Pinpoint the cell where the given text exists, returning its [x, y] midpoint coordinate. 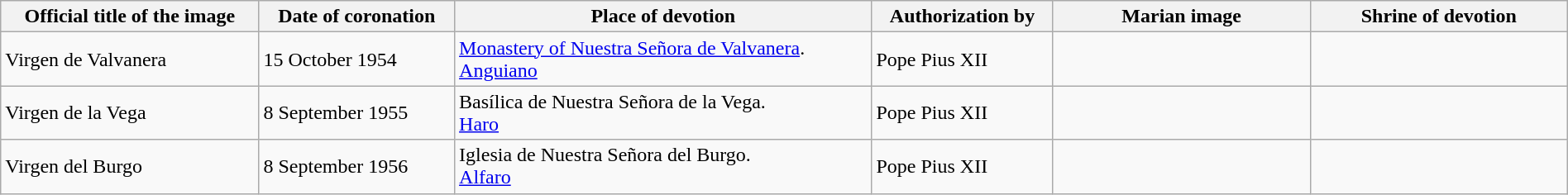
15 October 1954 [357, 59]
Place of devotion [663, 17]
Virgen de Valvanera [130, 59]
Virgen de la Vega [130, 112]
Authorization by [963, 17]
Virgen del Burgo [130, 167]
Marian image [1181, 17]
Iglesia de Nuestra Señora del Burgo.Alfaro [663, 167]
Shrine of devotion [1439, 17]
8 September 1956 [357, 167]
8 September 1955 [357, 112]
Official title of the image [130, 17]
Date of coronation [357, 17]
Monastery of Nuestra Señora de Valvanera.Anguiano [663, 59]
Basílica de Nuestra Señora de la Vega.Haro [663, 112]
